For the text-containing cell, return its midpoint in [X, Y] coordinate format. 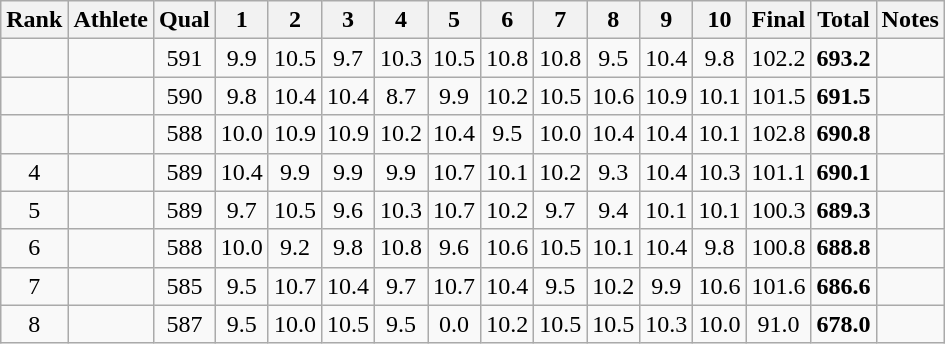
91.0 [778, 324]
8.7 [402, 96]
690.8 [844, 134]
10 [720, 20]
590 [185, 96]
678.0 [844, 324]
Final [778, 20]
2 [294, 20]
101.6 [778, 286]
591 [185, 58]
Total [844, 20]
101.5 [778, 96]
9.4 [614, 210]
688.8 [844, 248]
689.3 [844, 210]
Rank [34, 20]
Qual [185, 20]
100.3 [778, 210]
9.2 [294, 248]
101.1 [778, 172]
686.6 [844, 286]
0.0 [454, 324]
102.2 [778, 58]
9 [666, 20]
Notes [910, 20]
102.8 [778, 134]
9.3 [614, 172]
Athlete [111, 20]
693.2 [844, 58]
587 [185, 324]
691.5 [844, 96]
585 [185, 286]
690.1 [844, 172]
1 [242, 20]
100.8 [778, 248]
3 [348, 20]
